Capture the cell that displays the provided text and extract its (x, y) central coordinate. 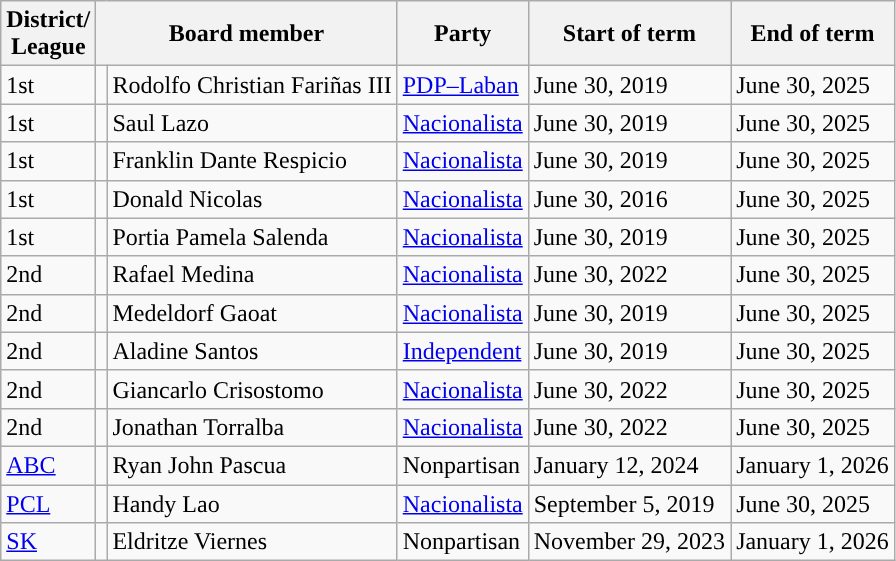
Eldritze Viernes (252, 542)
ABC (48, 465)
Franklin Dante Respicio (252, 161)
PDP–Laban (462, 85)
June 30, 2016 (629, 199)
Jonathan Torralba (252, 427)
Board member (246, 34)
Rafael Medina (252, 275)
Ryan John Pascua (252, 465)
November 29, 2023 (629, 542)
Aladine Santos (252, 351)
Saul Lazo (252, 123)
Rodolfo Christian Fariñas III (252, 85)
Portia Pamela Salenda (252, 237)
Start of term (629, 34)
January 12, 2024 (629, 465)
September 5, 2019 (629, 503)
End of term (813, 34)
Giancarlo Crisostomo (252, 389)
Donald Nicolas (252, 199)
Independent (462, 351)
SK (48, 542)
Medeldorf Gaoat (252, 313)
Handy Lao (252, 503)
Party (462, 34)
PCL (48, 503)
District/League (48, 34)
